Detect which cell encompasses the target text, then output its [x, y] center coordinate. 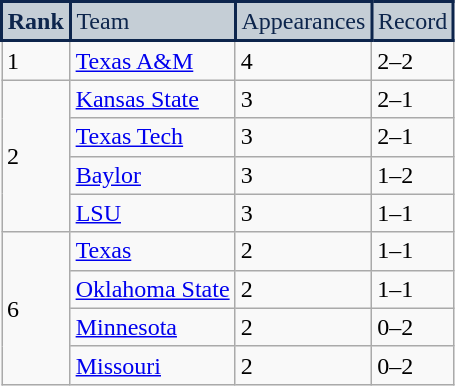
Texas A&M [152, 60]
Texas [152, 251]
Missouri [152, 365]
Oklahoma State [152, 289]
Kansas State [152, 99]
Record [413, 22]
Baylor [152, 175]
1–2 [413, 175]
2–2 [413, 60]
Minnesota [152, 327]
1 [36, 60]
4 [303, 60]
Rank [36, 22]
Appearances [303, 22]
Texas Tech [152, 137]
6 [36, 308]
Team [152, 22]
LSU [152, 213]
